For the text-containing cell, return its midpoint in [x, y] coordinate format. 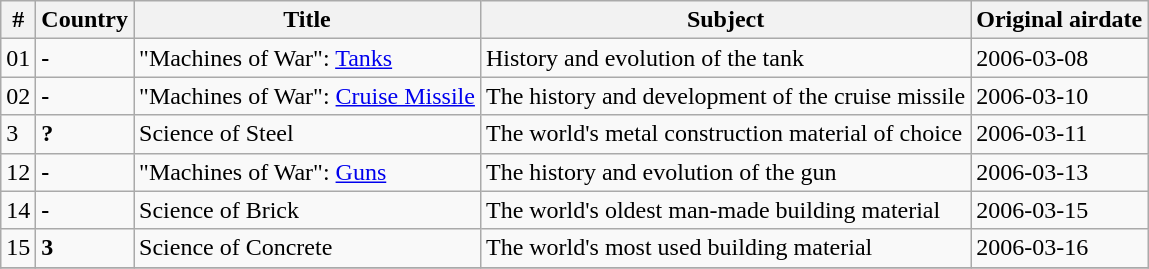
12 [18, 172]
"Machines of War": Guns [308, 172]
The world's metal construction material of choice [725, 134]
2006-03-13 [1060, 172]
# [18, 20]
Original airdate [1060, 20]
01 [18, 58]
The world's oldest man-made building material [725, 210]
? [85, 134]
Country [85, 20]
The world's most used building material [725, 248]
The history and development of the cruise missile [725, 96]
"Machines of War": Tanks [308, 58]
The history and evolution of the gun [725, 172]
02 [18, 96]
Title [308, 20]
14 [18, 210]
15 [18, 248]
2006-03-16 [1060, 248]
"Machines of War": Cruise Missile [308, 96]
2006-03-11 [1060, 134]
2006-03-15 [1060, 210]
2006-03-10 [1060, 96]
History and evolution of the tank [725, 58]
Science of Steel [308, 134]
Science of Concrete [308, 248]
2006-03-08 [1060, 58]
Subject [725, 20]
Science of Brick [308, 210]
